Pinpoint the cell where the given text exists, returning its (X, Y) midpoint coordinate. 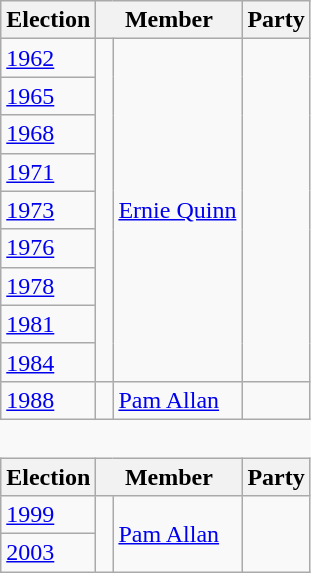
1978 (48, 286)
1984 (48, 362)
1973 (48, 210)
1968 (48, 134)
1999 (48, 515)
1962 (48, 58)
Ernie Quinn (178, 210)
1965 (48, 96)
1981 (48, 324)
2003 (48, 553)
1988 (48, 400)
1976 (48, 248)
1971 (48, 172)
